Find where the given text appears and provide that cell's center as (x, y) coordinate. 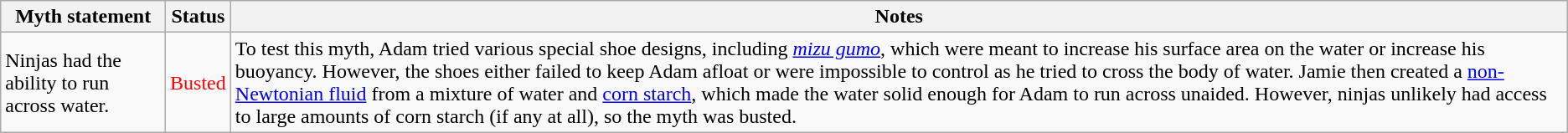
Notes (899, 17)
Myth statement (84, 17)
Ninjas had the ability to run across water. (84, 82)
Status (199, 17)
Busted (199, 82)
